Output the (x, y) coordinate of the center of the cell containing the given text.  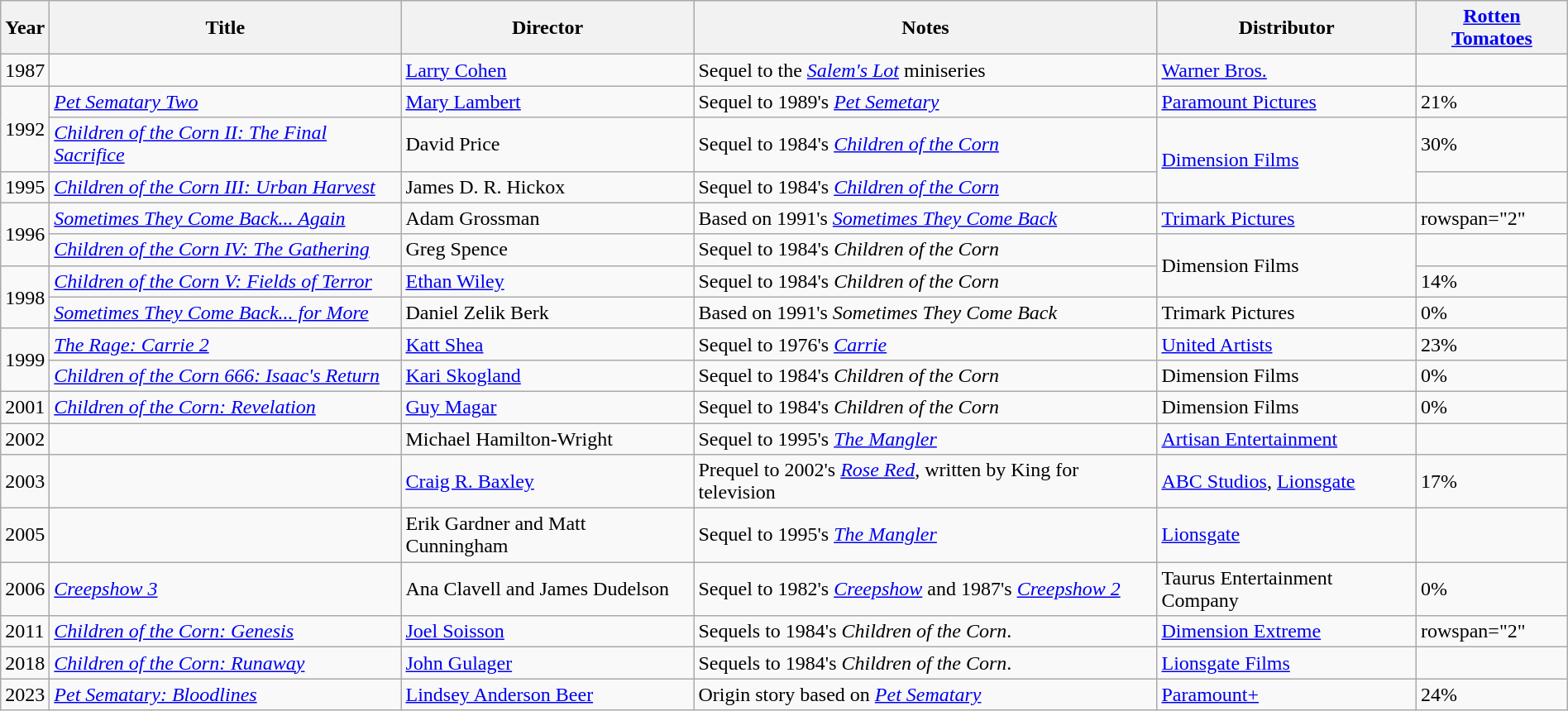
Year (25, 28)
ABC Studios, Lionsgate (1287, 481)
23% (1492, 344)
Artisan Entertainment (1287, 439)
1992 (25, 129)
Rotten Tomatoes (1492, 28)
2005 (25, 536)
Greg Spence (547, 250)
Lionsgate Films (1287, 663)
Children of the Corn: Runaway (225, 663)
1987 (25, 70)
Ethan Wiley (547, 281)
Pet Sematary Two (225, 102)
Guy Magar (547, 407)
Kari Skogland (547, 375)
Sequel to 1982's Creepshow and 1987's Creepshow 2 (925, 589)
1996 (25, 234)
2002 (25, 439)
Notes (925, 28)
24% (1492, 694)
Dimension Extreme (1287, 632)
17% (1492, 481)
Sequel to 1976's Carrie (925, 344)
Children of the Corn: Revelation (225, 407)
Sequel to 1989's Pet Semetary (925, 102)
Adam Grossman (547, 218)
Warner Bros. (1287, 70)
Paramount+ (1287, 694)
Children of the Corn IV: The Gathering (225, 250)
1999 (25, 360)
Creepshow 3 (225, 589)
1995 (25, 187)
Prequel to 2002's Rose Red, written by King for television (925, 481)
Lindsey Anderson Beer (547, 694)
Mary Lambert (547, 102)
Pet Sematary: Bloodlines (225, 694)
Taurus Entertainment Company (1287, 589)
Paramount Pictures (1287, 102)
Lionsgate (1287, 536)
Larry Cohen (547, 70)
Children of the Corn 666: Isaac's Return (225, 375)
United Artists (1287, 344)
Joel Soisson (547, 632)
David Price (547, 144)
Children of the Corn: Genesis (225, 632)
2001 (25, 407)
2003 (25, 481)
1998 (25, 297)
John Gulager (547, 663)
Distributor (1287, 28)
Sometimes They Come Back... Again (225, 218)
Children of the Corn II: The Final Sacrifice (225, 144)
Director (547, 28)
2011 (25, 632)
Michael Hamilton-Wright (547, 439)
2018 (25, 663)
Daniel Zelik Berk (547, 313)
14% (1492, 281)
2023 (25, 694)
30% (1492, 144)
The Rage: Carrie 2 (225, 344)
Erik Gardner and Matt Cunningham (547, 536)
Title (225, 28)
21% (1492, 102)
2006 (25, 589)
Children of the Corn III: Urban Harvest (225, 187)
Children of the Corn V: Fields of Terror (225, 281)
Sequel to the Salem's Lot miniseries (925, 70)
Ana Clavell and James Dudelson (547, 589)
Sometimes They Come Back... for More (225, 313)
James D. R. Hickox (547, 187)
Craig R. Baxley (547, 481)
Origin story based on Pet Sematary (925, 694)
Katt Shea (547, 344)
